For the text-containing cell, return its midpoint in [x, y] coordinate format. 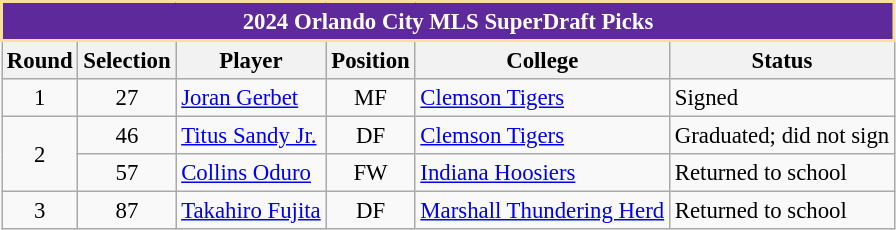
MF [370, 98]
Marshall Thundering Herd [542, 211]
57 [127, 173]
27 [127, 98]
College [542, 60]
46 [127, 136]
Takahiro Fujita [251, 211]
Indiana Hoosiers [542, 173]
Player [251, 60]
Collins Oduro [251, 173]
Signed [782, 98]
87 [127, 211]
Titus Sandy Jr. [251, 136]
2 [40, 154]
FW [370, 173]
Graduated; did not sign [782, 136]
2024 Orlando City MLS SuperDraft Picks [448, 22]
Round [40, 60]
Status [782, 60]
Selection [127, 60]
3 [40, 211]
Joran Gerbet [251, 98]
Position [370, 60]
1 [40, 98]
